From the cell containing the given text, extract its center point as [x, y] coordinate. 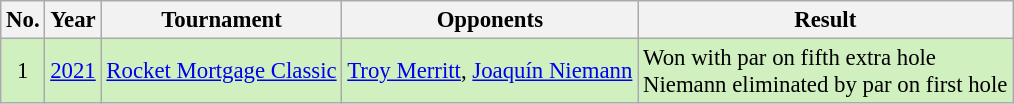
2021 [73, 72]
Tournament [222, 20]
No. [23, 20]
Won with par on fifth extra holeNiemann eliminated by par on first hole [826, 72]
1 [23, 72]
Troy Merritt, Joaquín Niemann [490, 72]
Result [826, 20]
Opponents [490, 20]
Year [73, 20]
Rocket Mortgage Classic [222, 72]
